Scan for the cell matching the given text and deliver its (X, Y) coordinate at center. 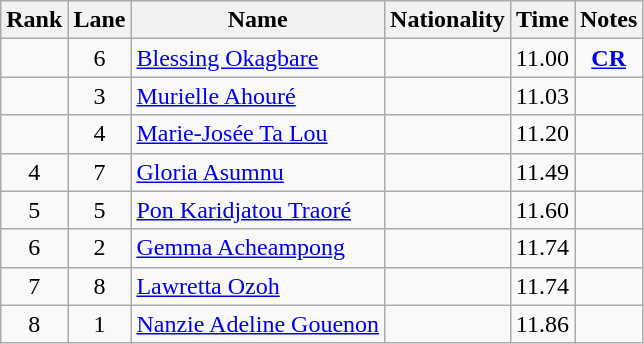
1 (100, 324)
Nanzie Adeline Gouenon (258, 324)
Pon Karidjatou Traoré (258, 210)
Nationality (448, 20)
11.20 (542, 134)
2 (100, 248)
Notes (608, 20)
Time (542, 20)
11.03 (542, 96)
Rank (34, 20)
Lawretta Ozoh (258, 286)
11.00 (542, 58)
3 (100, 96)
11.86 (542, 324)
Name (258, 20)
Marie-Josée Ta Lou (258, 134)
11.60 (542, 210)
11.49 (542, 172)
Gemma Acheampong (258, 248)
Gloria Asumnu (258, 172)
CR (608, 58)
Murielle Ahouré (258, 96)
Blessing Okagbare (258, 58)
Lane (100, 20)
